Find where the given text appears and provide that cell's center as [X, Y] coordinate. 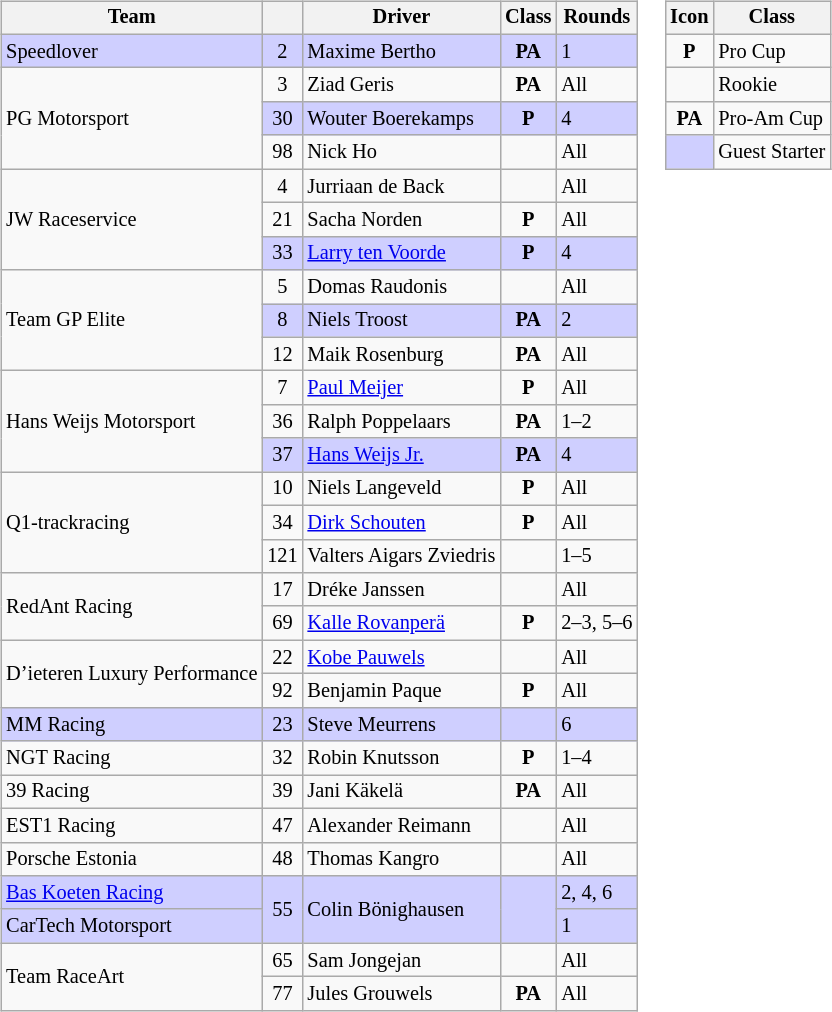
EST1 Racing [132, 825]
12 [282, 354]
32 [282, 758]
34 [282, 522]
2–3, 5–6 [596, 623]
22 [282, 657]
1–2 [596, 422]
Dréke Janssen [402, 590]
Icon [689, 18]
Kalle Rovanperä [402, 623]
Porsche Estonia [132, 859]
Robin Knutsson [402, 758]
Pro Cup [772, 51]
Rounds [596, 18]
48 [282, 859]
98 [282, 152]
6 [596, 724]
Team [132, 18]
5 [282, 287]
Bas Koeten Racing [132, 893]
30 [282, 119]
8 [282, 321]
Q1-trackracing [132, 522]
77 [282, 994]
69 [282, 623]
Thomas Kangro [402, 859]
Team GP Elite [132, 320]
JW Raceservice [132, 220]
Sam Jongejan [402, 960]
Benjamin Paque [402, 691]
Steve Meurrens [402, 724]
65 [282, 960]
47 [282, 825]
10 [282, 489]
Speedlover [132, 51]
RedAnt Racing [132, 606]
Kobe Pauwels [402, 657]
55 [282, 910]
33 [282, 253]
Paul Meijer [402, 388]
Niels Troost [402, 321]
Dirk Schouten [402, 522]
121 [282, 556]
17 [282, 590]
1–4 [596, 758]
Hans Weijs Jr. [402, 455]
CarTech Motorsport [132, 926]
Driver [402, 18]
Ralph Poppelaars [402, 422]
D’ieteren Luxury Performance [132, 674]
NGT Racing [132, 758]
Sacha Norden [402, 220]
MM Racing [132, 724]
39 [282, 792]
Jani Käkelä [402, 792]
Domas Raudonis [402, 287]
7 [282, 388]
Ziad Geris [402, 85]
Jurriaan de Back [402, 186]
23 [282, 724]
Larry ten Voorde [402, 253]
Wouter Boerekamps [402, 119]
Maxime Bertho [402, 51]
37 [282, 455]
Colin Bönighausen [402, 910]
PG Motorsport [132, 118]
Valters Aigars Zviedris [402, 556]
Jules Grouwels [402, 994]
Rookie [772, 85]
36 [282, 422]
Alexander Reimann [402, 825]
Nick Ho [402, 152]
2, 4, 6 [596, 893]
92 [282, 691]
Niels Langeveld [402, 489]
Guest Starter [772, 152]
Team RaceArt [132, 976]
39 Racing [132, 792]
21 [282, 220]
3 [282, 85]
1–5 [596, 556]
Hans Weijs Motorsport [132, 422]
Pro-Am Cup [772, 119]
Maik Rosenburg [402, 354]
